From the cell containing the given text, extract its center point as (x, y) coordinate. 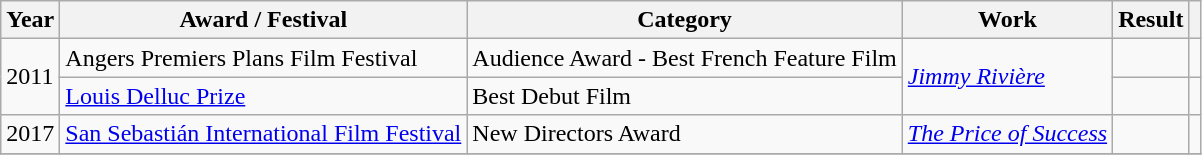
2011 (30, 77)
Work (1007, 20)
2017 (30, 134)
Category (684, 20)
New Directors Award (684, 134)
The Price of Success (1007, 134)
Louis Delluc Prize (264, 96)
Year (30, 20)
Award / Festival (264, 20)
Audience Award - Best French Feature Film (684, 58)
Best Debut Film (684, 96)
Result (1151, 20)
San Sebastián International Film Festival (264, 134)
Angers Premiers Plans Film Festival (264, 58)
Jimmy Rivière (1007, 77)
